Capture the cell that displays the provided text and extract its (x, y) central coordinate. 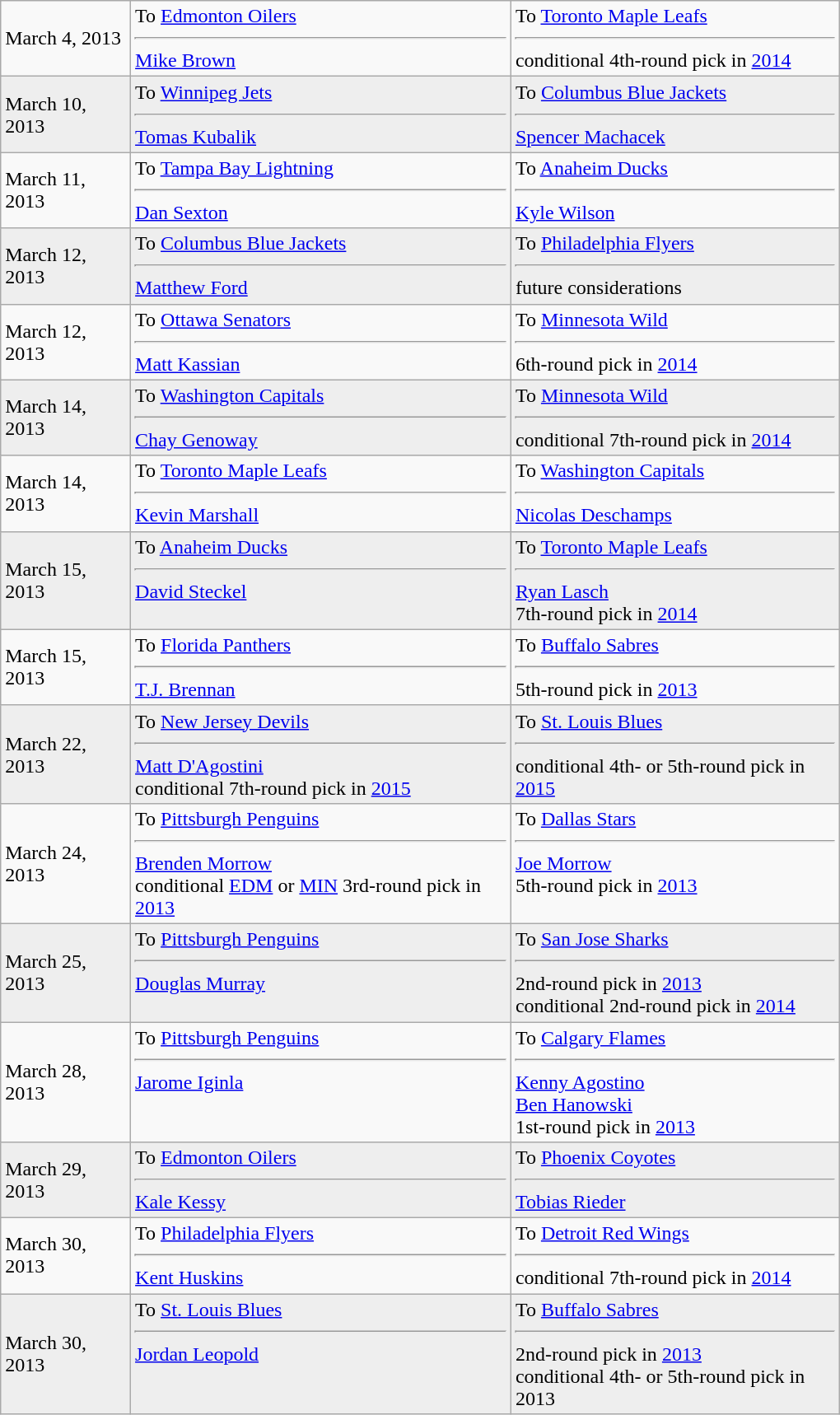
March 25, 2013 (66, 972)
To Buffalo Sabres2nd-round pick in 2013conditional 4th- or 5th-round pick in 2013 (675, 1354)
To Toronto Maple LeafsKevin Marshall (321, 493)
To Tampa Bay LightningDan Sexton (321, 190)
March 28, 2013 (66, 1081)
To Anaheim DucksDavid Steckel (321, 580)
To Ottawa SenatorsMatt Kassian (321, 342)
To Toronto Maple LeafsRyan Lasch7th-round pick in 2014 (675, 580)
To Edmonton OilersMike Brown (321, 39)
To Toronto Maple Leafsconditional 4th-round pick in 2014 (675, 39)
To Pittsburgh PenguinsBrenden Morrowconditional EDM or MIN 3rd-round pick in 2013 (321, 863)
To Columbus Blue JacketsSpencer Machacek (675, 114)
March 24, 2013 (66, 863)
To Minnesota Wild6th-round pick in 2014 (675, 342)
To Columbus Blue JacketsMatthew Ford (321, 266)
To St. Louis BluesJordan Leopold (321, 1354)
To Washington CapitalsChay Genoway (321, 418)
To New Jersey DevilsMatt D'Agostiniconditional 7th-round pick in 2015 (321, 754)
To Florida PanthersT.J. Brennan (321, 667)
To San Jose Sharks2nd-round pick in 2013conditional 2nd-round pick in 2014 (675, 972)
March 4, 2013 (66, 39)
To St. Louis Bluesconditional 4th- or 5th-round pick in 2015 (675, 754)
To Phoenix CoyotesTobias Rieder (675, 1180)
To Pittsburgh PenguinsJarome Iginla (321, 1081)
To Edmonton OilersKale Kessy (321, 1180)
To Philadelphia FlyersKent Huskins (321, 1256)
To Minnesota Wildconditional 7th-round pick in 2014 (675, 418)
To Dallas StarsJoe Morrow5th-round pick in 2013 (675, 863)
To Anaheim DucksKyle Wilson (675, 190)
To Philadelphia Flyersfuture considerations (675, 266)
To Washington CapitalsNicolas Deschamps (675, 493)
To Calgary FlamesKenny AgostinoBen Hanowski1st-round pick in 2013 (675, 1081)
To Detroit Red Wingsconditional 7th-round pick in 2014 (675, 1256)
March 11, 2013 (66, 190)
To Winnipeg JetsTomas Kubalik (321, 114)
To Buffalo Sabres5th-round pick in 2013 (675, 667)
To Pittsburgh PenguinsDouglas Murray (321, 972)
March 10, 2013 (66, 114)
March 22, 2013 (66, 754)
March 29, 2013 (66, 1180)
